Extract the [X, Y] coordinate from the center of the cell holding the provided text.  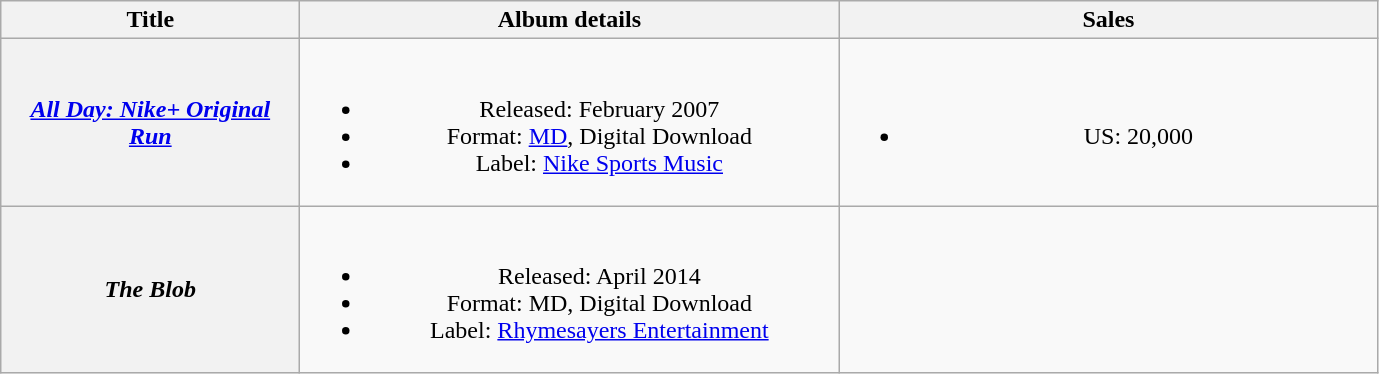
US: 20,000 [1108, 122]
Released: April 2014Format: MD, Digital DownloadLabel: Rhymesayers Entertainment [570, 290]
The Blob [150, 290]
Released: February 2007Format: MD, Digital DownloadLabel: Nike Sports Music [570, 122]
Title [150, 20]
All Day: Nike+ Original Run [150, 122]
Album details [570, 20]
Sales [1108, 20]
